Pinpoint the cell where the given text exists, returning its [X, Y] midpoint coordinate. 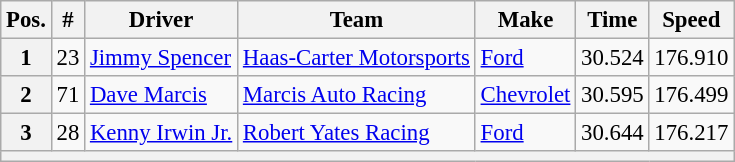
23 [68, 58]
71 [68, 95]
Haas-Carter Motorsports [357, 58]
2 [26, 95]
Driver [162, 20]
# [68, 20]
Team [357, 20]
Pos. [26, 20]
3 [26, 133]
Robert Yates Racing [357, 133]
Time [612, 20]
176.499 [692, 95]
30.595 [612, 95]
Speed [692, 20]
Chevrolet [525, 95]
Kenny Irwin Jr. [162, 133]
176.910 [692, 58]
Jimmy Spencer [162, 58]
176.217 [692, 133]
Make [525, 20]
1 [26, 58]
Dave Marcis [162, 95]
30.524 [612, 58]
Marcis Auto Racing [357, 95]
30.644 [612, 133]
28 [68, 133]
